Output the [X, Y] coordinate of the center of the cell containing the given text.  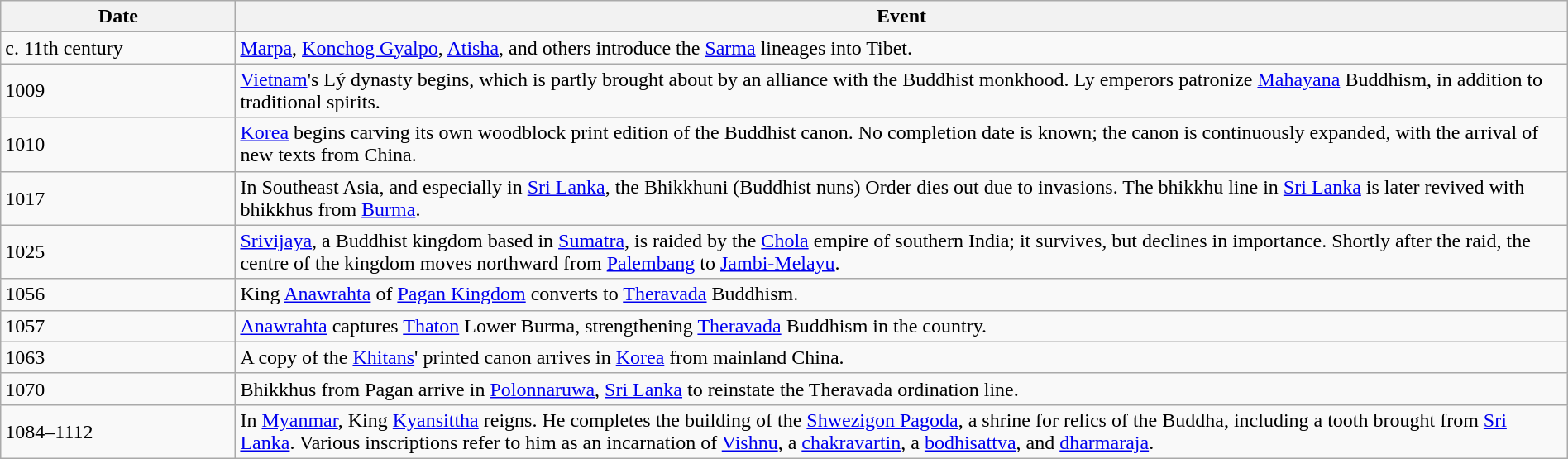
1084–1112 [118, 432]
1010 [118, 144]
1025 [118, 251]
Event [901, 17]
c. 11th century [118, 48]
1056 [118, 294]
King Anawrahta of Pagan Kingdom converts to Theravada Buddhism. [901, 294]
A copy of the Khitans' printed canon arrives in Korea from mainland China. [901, 357]
1063 [118, 357]
Marpa, Konchog Gyalpo, Atisha, and others introduce the Sarma lineages into Tibet. [901, 48]
Date [118, 17]
1009 [118, 91]
1017 [118, 198]
1057 [118, 326]
1070 [118, 389]
Bhikkhus from Pagan arrive in Polonnaruwa, Sri Lanka to reinstate the Theravada ordination line. [901, 389]
Anawrahta captures Thaton Lower Burma, strengthening Theravada Buddhism in the country. [901, 326]
